Identify which cell holds the provided text, then report its [X, Y] central coordinate. 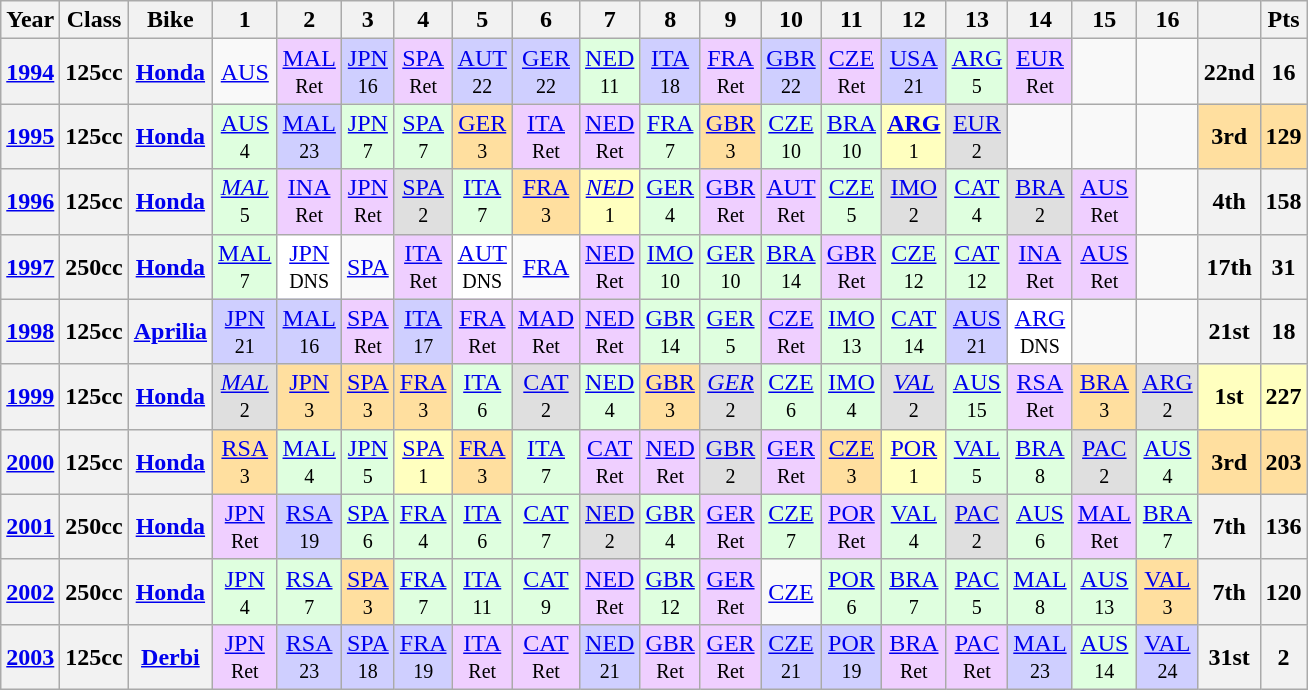
MAL16 [309, 332]
BRARet [914, 656]
2000 [30, 462]
BRA8 [1040, 462]
VAL4 [914, 526]
VAL2 [914, 396]
2001 [30, 526]
CZE6 [791, 396]
VAL24 [1168, 656]
21st [1229, 332]
ARG1 [914, 136]
CAT14 [914, 332]
CZE21 [791, 656]
4th [1229, 202]
PAC5 [977, 592]
JPNDNS [309, 266]
VAL3 [1168, 592]
GER4 [670, 202]
5 [482, 20]
GER22 [546, 72]
JPN5 [368, 462]
PORRet [851, 526]
EUR2 [977, 136]
FRA19 [423, 656]
POR19 [851, 656]
2002 [30, 592]
NED4 [610, 396]
GBR22 [791, 72]
POR6 [851, 592]
GER5 [730, 332]
BRA10 [851, 136]
AUS21 [977, 332]
RSA19 [309, 526]
Class [94, 20]
MAL7 [245, 266]
CZE10 [791, 136]
GER2 [730, 396]
RSA23 [309, 656]
IMO13 [851, 332]
IMO2 [914, 202]
VAL5 [977, 462]
9 [730, 20]
CZE7 [791, 526]
136 [1284, 526]
17th [1229, 266]
MAL2 [245, 396]
Aprilia [170, 332]
JPN16 [368, 72]
203 [1284, 462]
USA21 [914, 72]
CAT9 [546, 592]
3 [368, 20]
JPN3 [309, 396]
6 [546, 20]
ARG5 [977, 72]
SPA7 [423, 136]
12 [914, 20]
SPA2 [423, 202]
129 [1284, 136]
FRA4 [423, 526]
NED21 [610, 656]
ARGDNS [1040, 332]
1999 [30, 396]
GBR2 [730, 462]
CZE12 [914, 266]
1996 [30, 202]
2003 [30, 656]
CZE3 [851, 462]
Pts [1284, 20]
AUTRet [791, 202]
NED1 [610, 202]
SPA18 [368, 656]
31st [1229, 656]
FRA [546, 266]
ITA17 [423, 332]
CAT4 [977, 202]
1997 [30, 266]
Bike [170, 20]
ITA11 [482, 592]
GBR4 [670, 526]
158 [1284, 202]
CAT12 [977, 266]
NED2 [610, 526]
SPA [368, 266]
IMO10 [670, 266]
JPN21 [245, 332]
18 [1284, 332]
IMO4 [851, 396]
227 [1284, 396]
GBR12 [670, 592]
MADRet [546, 332]
AUS13 [1104, 592]
120 [1284, 592]
Year [30, 20]
NED11 [610, 72]
11 [851, 20]
JPN7 [368, 136]
CZE [791, 592]
CAT2 [546, 396]
CZE5 [851, 202]
15 [1104, 20]
1994 [30, 72]
SPA6 [368, 526]
1st [1229, 396]
1 [245, 20]
AUS [245, 72]
AUS6 [1040, 526]
14 [1040, 20]
AUS14 [1104, 656]
ITA18 [670, 72]
AUS15 [977, 396]
BRA3 [1104, 396]
MAL5 [245, 202]
GER10 [730, 266]
AUT22 [482, 72]
31 [1284, 266]
CAT7 [546, 526]
7 [610, 20]
BRA14 [791, 266]
PACRet [977, 656]
8 [670, 20]
RSARet [1040, 396]
10 [791, 20]
1998 [30, 332]
4 [423, 20]
MAL8 [1040, 592]
Derbi [170, 656]
GER3 [482, 136]
BRA2 [1040, 202]
AUTDNS [482, 266]
22nd [1229, 72]
SPA1 [423, 462]
GBR14 [670, 332]
EURRet [1040, 72]
1995 [30, 136]
JPN4 [245, 592]
RSA3 [245, 462]
MAL4 [309, 462]
13 [977, 20]
RSA7 [309, 592]
POR1 [914, 462]
ARG2 [1168, 396]
